Provide the (X, Y) coordinate of the cell's center where the given text is located.  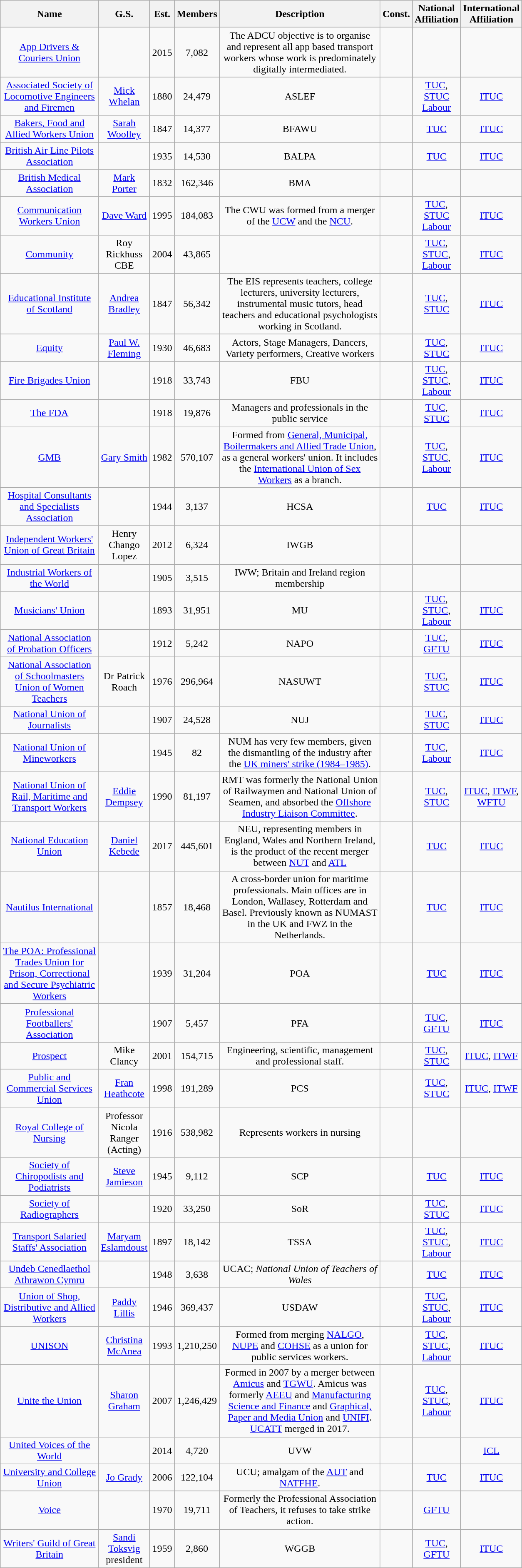
Sarah Woolley (124, 129)
1939 (162, 973)
UCAC; National Union of Teachers of Wales (300, 1274)
4,720 (197, 1450)
1995 (162, 216)
24,528 (197, 720)
GFTU (436, 1510)
1916 (162, 1133)
538,982 (197, 1133)
Const. (396, 14)
G.S. (124, 14)
191,289 (197, 1088)
1857 (162, 907)
Associated Society of Locomotive Engineers and Firemen (50, 96)
Sandi Toksvig president (124, 1548)
Mark Porter (124, 183)
2015 (162, 52)
1998 (162, 1088)
Society of Radiographers (50, 1209)
Fran Heathcote (124, 1088)
University and College Union (50, 1478)
Transport Salaried Staffs' Association (50, 1242)
SoR (300, 1209)
46,683 (197, 347)
2014 (162, 1450)
1970 (162, 1510)
Undeb Cenedlaethol Athrawon Cymru (50, 1274)
UNISON (50, 1346)
Gary Smith (124, 457)
43,865 (197, 254)
1990 (162, 796)
Sharon Graham (124, 1401)
ICL (491, 1450)
Actors, Stage Managers, Dancers, Variety performers, Creative workers (300, 347)
81,197 (197, 796)
Independent Workers' Union of Great Britain (50, 545)
The CWU was formed from a merger of the UCW and the NCU. (300, 216)
HCSA (300, 507)
UCU; amalgam of the AUT and NATFHE. (300, 1478)
1893 (162, 611)
Voice (50, 1510)
2007 (162, 1401)
2017 (162, 846)
2001 (162, 1055)
BMA (300, 183)
Dr Patrick Roach (124, 681)
Mick Whelan (124, 96)
31,951 (197, 611)
3,515 (197, 578)
App Drivers & Couriers Union (50, 52)
19,876 (197, 413)
Formed from merging NALGO, NUPE and COHSE as a union for public services workers. (300, 1346)
14,530 (197, 156)
1897 (162, 1242)
Description (300, 14)
Unite the Union (50, 1401)
18,468 (197, 907)
Writers' Guild of Great Britain (50, 1548)
2012 (162, 545)
1,210,250 (197, 1346)
33,743 (197, 380)
1832 (162, 183)
2,860 (197, 1548)
Bakers, Food and Allied Workers Union (50, 129)
Eddie Dempsey (124, 796)
Managers and professionals in the public service (300, 413)
Mike Clancy (124, 1055)
POA (300, 973)
Daniel Kebede (124, 846)
Communication Workers Union (50, 216)
1912 (162, 643)
162,346 (197, 183)
National Affiliation (436, 14)
Royal College of Nursing (50, 1133)
14,377 (197, 129)
The POA: Professional Trades Union for Prison, Correctional and Secure Psychiatric Workers (50, 973)
PCS (300, 1088)
Paddy Lillis (124, 1307)
IWGB (300, 545)
Name (50, 14)
18,142 (197, 1242)
1982 (162, 457)
BALPA (300, 156)
56,342 (197, 304)
UVW (300, 1450)
National Association of Probation Officers (50, 643)
1944 (162, 507)
24,479 (197, 96)
Hospital Consultants and Specialists Association (50, 507)
3,638 (197, 1274)
1959 (162, 1548)
1920 (162, 1209)
1880 (162, 96)
1993 (162, 1346)
USDAW (300, 1307)
5,457 (197, 1023)
Christina McAnea (124, 1346)
Society of Chiropodists and Podiatrists (50, 1177)
Paul W. Fleming (124, 347)
Engineering, scientific, management and professional staff. (300, 1055)
Public and Commercial Services Union (50, 1088)
National Union of Rail, Maritime and Transport Workers (50, 796)
Professional Footballers' Association (50, 1023)
Andrea Bradley (124, 304)
184,083 (197, 216)
Musicians' Union (50, 611)
TUC, Labour (436, 753)
1,246,429 (197, 1401)
WGGB (300, 1548)
7,082 (197, 52)
Est. (162, 14)
National Association of Schoolmasters Union of Women Teachers (50, 681)
NEU, representing members in England, Wales and Northern Ireland, is the product of the recent merger between NUT and ATL (300, 846)
1905 (162, 578)
1946 (162, 1307)
British Air Line Pilots Association (50, 156)
445,601 (197, 846)
The ADCU objective is to organise and represent all app based transport workers whose work is predominately digitally intermediated. (300, 52)
296,964 (197, 681)
National Union of Journalists (50, 720)
IWW; Britain and Ireland region membership (300, 578)
31,204 (197, 973)
9,112 (197, 1177)
Community (50, 254)
1948 (162, 1274)
Members (197, 14)
NUM has very few members, given the dismantling of the industry after the UK miners' strike (1984–1985). (300, 753)
Jo Grady (124, 1478)
United Voices of the World (50, 1450)
82 (197, 753)
33,250 (197, 1209)
2004 (162, 254)
Industrial Workers of the World (50, 578)
Nautilus International (50, 907)
Represents workers in nursing (300, 1133)
BFAWU (300, 129)
Dave Ward (124, 216)
Union of Shop, Distributive and Allied Workers (50, 1307)
National Union of Mineworkers (50, 753)
Maryam Eslamdoust (124, 1242)
154,715 (197, 1055)
Educational Institute of Scotland (50, 304)
FBU (300, 380)
3,137 (197, 507)
6,324 (197, 545)
National Education Union (50, 846)
Steve Jamieson (124, 1177)
The FDA (50, 413)
Professor Nicola Ranger(Acting) (124, 1133)
570,107 (197, 457)
1976 (162, 681)
5,242 (197, 643)
ITUC, ITWF, WFTU (491, 796)
International Affiliation (491, 14)
RMT was formerly the National Union of Railwaymen and National Union of Seamen, and absorbed the Offshore Industry Liaison Committee. (300, 796)
NASUWT (300, 681)
Prospect (50, 1055)
SCP (300, 1177)
369,437 (197, 1307)
19,711 (197, 1510)
ASLEF (300, 96)
1930 (162, 347)
Henry Chango Lopez (124, 545)
Fire Brigades Union (50, 380)
Equity (50, 347)
MU (300, 611)
1935 (162, 156)
GMB (50, 457)
PFA (300, 1023)
NAPO (300, 643)
2006 (162, 1478)
TSSA (300, 1242)
122,104 (197, 1478)
NUJ (300, 720)
Formerly the Professional Association of Teachers, it refuses to take strike action. (300, 1510)
Roy Rickhuss CBE (124, 254)
British Medical Association (50, 183)
